Capture the cell that displays the provided text and extract its (x, y) central coordinate. 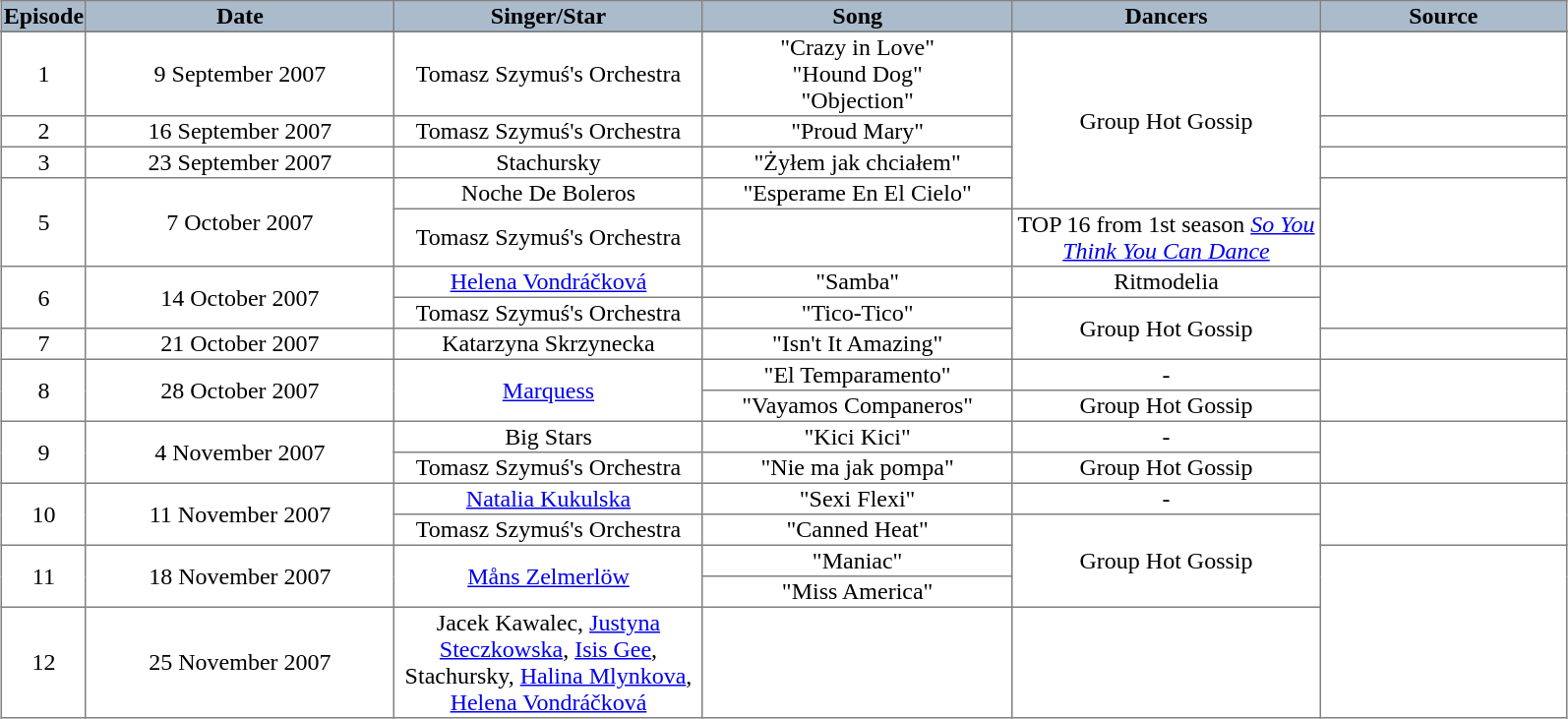
Stachursky (549, 162)
Natalia Kukulska (549, 499)
"El Temparamento" (857, 375)
Singer/Star (549, 17)
"Maniac" (857, 561)
11 (43, 576)
Helena Vondráčková (549, 282)
11 November 2007 (240, 513)
12 (43, 662)
Date (240, 17)
Source (1443, 17)
Katarzyna Skrzynecka (549, 344)
28 October 2007 (240, 389)
"Crazy in Love" "Hound Dog" "Objection" (857, 74)
"Isn't It Amazing" (857, 344)
"Esperame En El Cielo" (857, 194)
Episode (43, 17)
18 November 2007 (240, 576)
"Sexi Flexi" (857, 499)
5 (43, 222)
6 (43, 297)
9 September 2007 (240, 74)
14 October 2007 (240, 297)
"Żyłem jak chciałem" (857, 162)
10 (43, 513)
7 October 2007 (240, 222)
23 September 2007 (240, 162)
Big Stars (549, 437)
Noche De Boleros (549, 194)
Song (857, 17)
"Proud Mary" (857, 132)
"Miss America" (857, 592)
"Canned Heat" (857, 530)
1 (43, 74)
TOP 16 from 1st season So You Think You Can Dance (1167, 237)
"Kici Kici" (857, 437)
Dancers (1167, 17)
7 (43, 344)
2 (43, 132)
"Samba" (857, 282)
25 November 2007 (240, 662)
4 November 2007 (240, 452)
Ritmodelia (1167, 282)
"Tico-Tico" (857, 313)
Marquess (549, 389)
16 September 2007 (240, 132)
Jacek Kawalec, Justyna Steczkowska, Isis Gee, Stachursky, Halina Mlynkova, Helena Vondráčková (549, 662)
"Nie ma jak pompa" (857, 468)
3 (43, 162)
21 October 2007 (240, 344)
"Vayamos Companeros" (857, 406)
8 (43, 389)
9 (43, 452)
Måns Zelmerlöw (549, 576)
